Determine the [X, Y] coordinate at the center of the cell enclosing the given text.  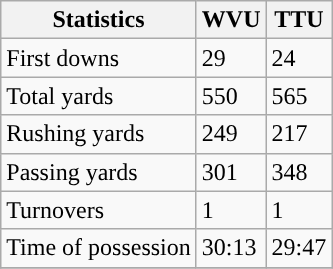
30:13 [231, 248]
TTU [299, 20]
348 [299, 172]
249 [231, 134]
WVU [231, 20]
565 [299, 96]
29 [231, 58]
24 [299, 58]
217 [299, 134]
Time of possession [99, 248]
301 [231, 172]
29:47 [299, 248]
Total yards [99, 96]
Rushing yards [99, 134]
Statistics [99, 20]
Passing yards [99, 172]
First downs [99, 58]
550 [231, 96]
Turnovers [99, 210]
